Locate the cell with the specified text and output its (X, Y) center coordinate. 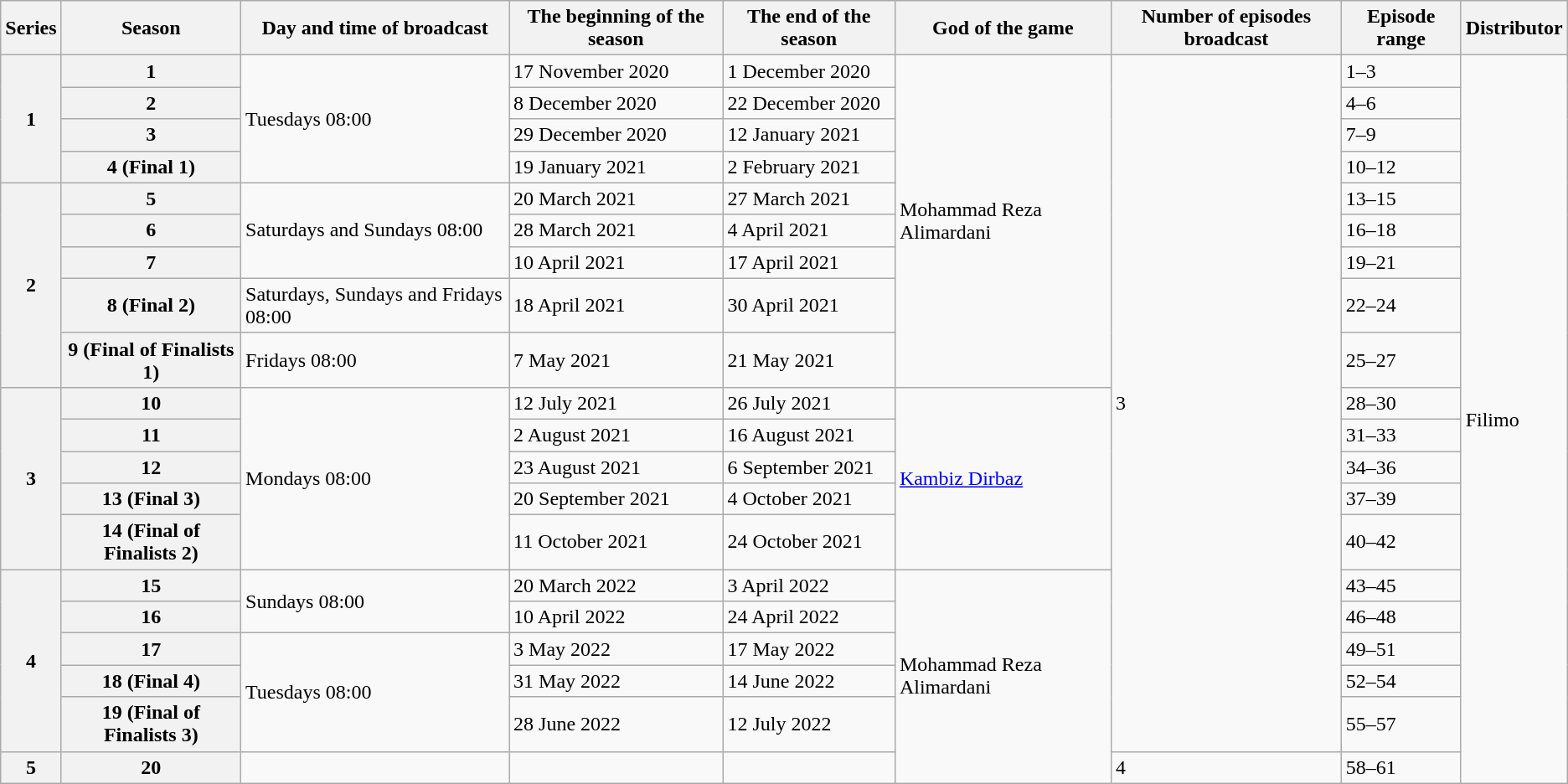
12 (151, 467)
Season (151, 28)
46–48 (1400, 617)
28 March 2021 (616, 230)
27 March 2021 (809, 199)
29 December 2020 (616, 135)
13 (Final 3) (151, 499)
30 April 2021 (809, 305)
13–15 (1400, 199)
18 (Final 4) (151, 681)
7–9 (1400, 135)
17 April 2021 (809, 262)
6 September 2021 (809, 467)
Distributor (1514, 28)
7 (151, 262)
28 June 2022 (616, 724)
40–42 (1400, 543)
Series (31, 28)
37–39 (1400, 499)
28–30 (1400, 403)
3 May 2022 (616, 649)
4 (Final 1) (151, 167)
8 December 2020 (616, 103)
9 (Final of Finalists 1) (151, 360)
19 January 2021 (616, 167)
Episode range (1400, 28)
Day and time of broadcast (375, 28)
1 December 2020 (809, 71)
43–45 (1400, 585)
10 April 2022 (616, 617)
17 May 2022 (809, 649)
31 May 2022 (616, 681)
49–51 (1400, 649)
Kambiz Dirbaz (1003, 477)
Filimo (1514, 419)
23 August 2021 (616, 467)
Saturdays and Sundays 08:00 (375, 230)
17 (151, 649)
25–27 (1400, 360)
10–12 (1400, 167)
11 (151, 435)
11 October 2021 (616, 543)
22 December 2020 (809, 103)
The beginning of the season (616, 28)
16 (151, 617)
16–18 (1400, 230)
2 August 2021 (616, 435)
8 (Final 2) (151, 305)
34–36 (1400, 467)
1–3 (1400, 71)
15 (151, 585)
20 September 2021 (616, 499)
24 April 2022 (809, 617)
20 (151, 767)
Number of episodes broadcast (1226, 28)
12 January 2021 (809, 135)
19 (Final of Finalists 3) (151, 724)
14 (Final of Finalists 2) (151, 543)
24 October 2021 (809, 543)
7 May 2021 (616, 360)
Saturdays, Sundays and Fridays 08:00 (375, 305)
20 March 2022 (616, 585)
6 (151, 230)
3 April 2022 (809, 585)
Mondays 08:00 (375, 477)
2 February 2021 (809, 167)
Sundays 08:00 (375, 601)
14 June 2022 (809, 681)
4 April 2021 (809, 230)
4–6 (1400, 103)
10 April 2021 (616, 262)
26 July 2021 (809, 403)
16 August 2021 (809, 435)
58–61 (1400, 767)
17 November 2020 (616, 71)
31–33 (1400, 435)
The end of the season (809, 28)
19–21 (1400, 262)
20 March 2021 (616, 199)
12 July 2022 (809, 724)
God of the game (1003, 28)
22–24 (1400, 305)
Fridays 08:00 (375, 360)
12 July 2021 (616, 403)
10 (151, 403)
21 May 2021 (809, 360)
52–54 (1400, 681)
18 April 2021 (616, 305)
4 October 2021 (809, 499)
55–57 (1400, 724)
